Capture the cell that displays the provided text and extract its [x, y] central coordinate. 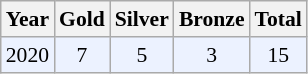
3 [212, 55]
Year [28, 19]
2020 [28, 55]
7 [82, 55]
Silver [142, 19]
15 [278, 55]
Bronze [212, 19]
Total [278, 19]
5 [142, 55]
Gold [82, 19]
